Determine the [x, y] coordinate at the center of the cell enclosing the given text.  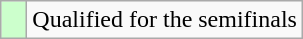
Qualified for the semifinals [165, 20]
